Extract the (X, Y) coordinate from the center of the cell holding the provided text.  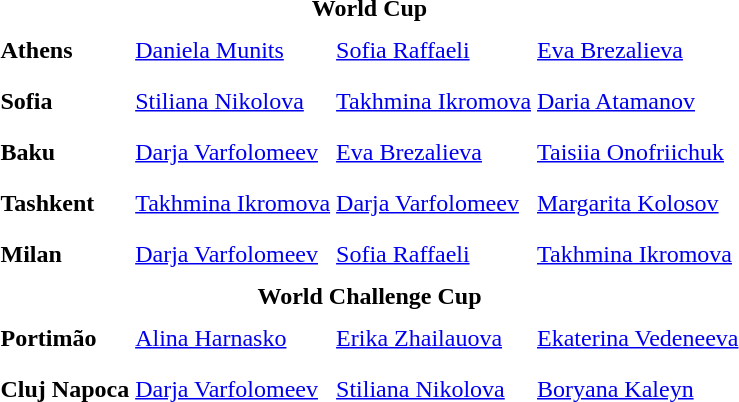
Daniela Munits (233, 50)
Eva Brezalieva (434, 152)
Alina Harnasko (233, 338)
Erika Zhailauova (434, 338)
Stiliana Nikolova (233, 101)
